Pinpoint the cell where the given text exists, returning its (X, Y) midpoint coordinate. 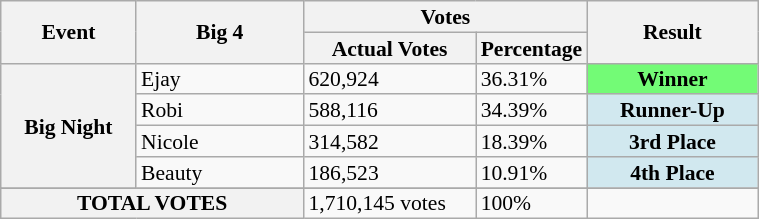
10.91% (532, 172)
Big Night (68, 125)
Result (672, 32)
Runner-Up (672, 110)
Winner (672, 78)
1,710,145 votes (389, 204)
314,582 (389, 142)
Event (68, 32)
Actual Votes (389, 48)
Big 4 (220, 32)
34.39% (532, 110)
36.31% (532, 78)
Nicole (220, 142)
186,523 (389, 172)
Percentage (532, 48)
TOTAL VOTES (152, 204)
3rd Place (672, 142)
Beauty (220, 172)
4th Place (672, 172)
100% (532, 204)
Robi (220, 110)
Ejay (220, 78)
620,924 (389, 78)
18.39% (532, 142)
Votes (445, 16)
588,116 (389, 110)
